Capture the cell that displays the provided text and extract its (X, Y) central coordinate. 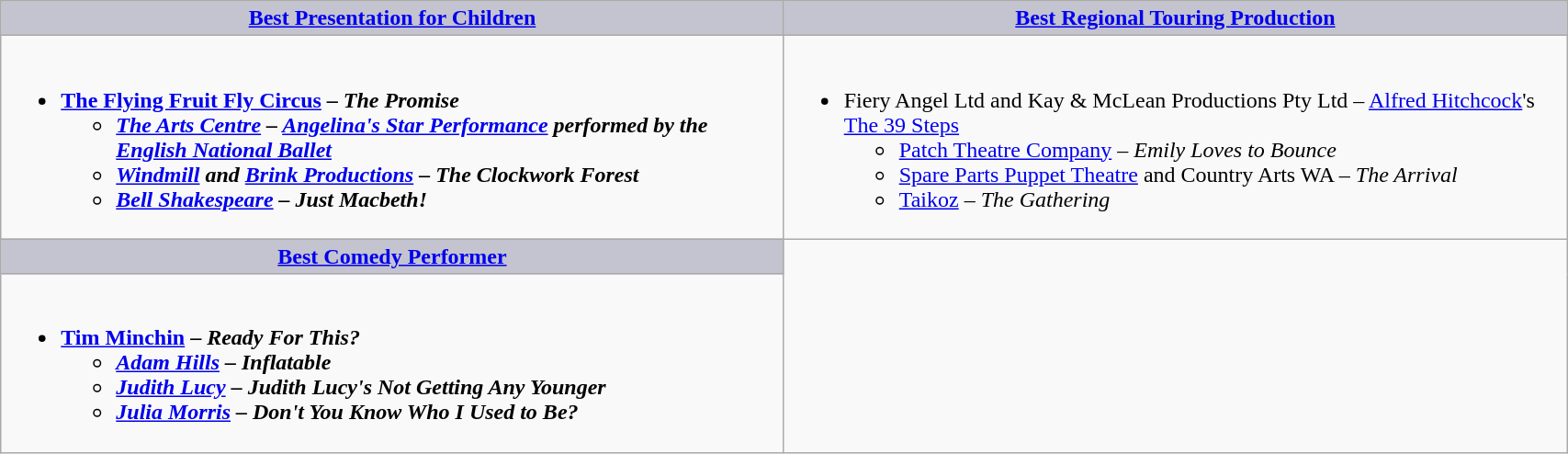
Best Comedy Performer (392, 256)
Best Regional Touring Production (1175, 18)
Best Presentation for Children (392, 18)
